Identify which cell holds the provided text, then report its (X, Y) central coordinate. 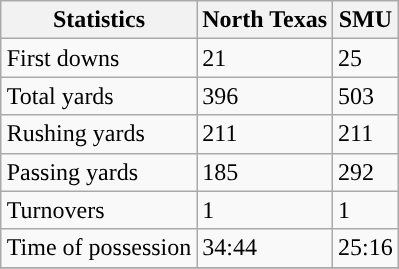
North Texas (265, 20)
21 (265, 58)
Time of possession (99, 248)
Statistics (99, 20)
292 (366, 172)
First downs (99, 58)
25 (366, 58)
396 (265, 96)
SMU (366, 20)
185 (265, 172)
34:44 (265, 248)
Total yards (99, 96)
Rushing yards (99, 134)
25:16 (366, 248)
503 (366, 96)
Passing yards (99, 172)
Turnovers (99, 210)
